Identify which cell holds the provided text, then report its (x, y) central coordinate. 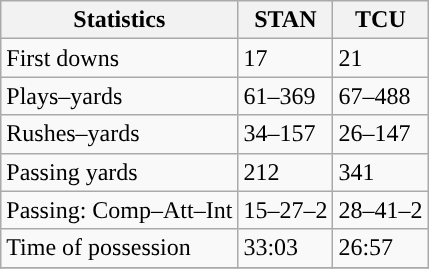
67–488 (380, 96)
15–27–2 (286, 210)
212 (286, 172)
Passing: Comp–Att–Int (120, 210)
Passing yards (120, 172)
Rushes–yards (120, 134)
34–157 (286, 134)
21 (380, 58)
341 (380, 172)
26:57 (380, 248)
17 (286, 58)
Plays–yards (120, 96)
26–147 (380, 134)
Statistics (120, 20)
33:03 (286, 248)
Time of possession (120, 248)
61–369 (286, 96)
TCU (380, 20)
28–41–2 (380, 210)
First downs (120, 58)
STAN (286, 20)
